Locate the cell with the specified text and output its (X, Y) center coordinate. 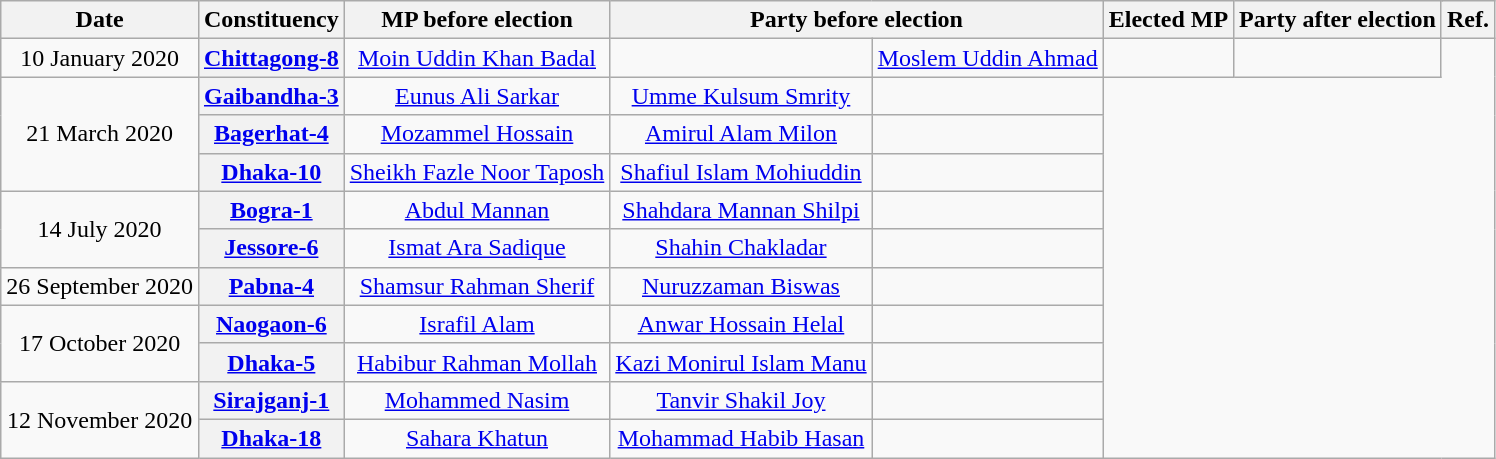
Dhaka-18 (271, 438)
Sheikh Fazle Noor Taposh (477, 172)
Mohammad Habib Hasan (741, 438)
26 September 2020 (100, 286)
14 July 2020 (100, 229)
Nuruzzaman Biswas (741, 286)
Party before election (856, 20)
Habibur Rahman Mollah (477, 362)
17 October 2020 (100, 343)
Naogaon-6 (271, 324)
MP before election (477, 20)
Eunus Ali Sarkar (477, 96)
Anwar Hossain Helal (741, 324)
Pabna-4 (271, 286)
Elected MP (1168, 20)
Ismat Ara Sadique (477, 248)
Shamsur Rahman Sherif (477, 286)
Moin Uddin Khan Badal (477, 58)
Chittagong-8 (271, 58)
Abdul Mannan (477, 210)
Mohammed Nasim (477, 400)
Constituency (271, 20)
Dhaka-10 (271, 172)
Bogra-1 (271, 210)
Amirul Alam Milon (741, 134)
10 January 2020 (100, 58)
Ref. (1468, 20)
Jessore-6 (271, 248)
Gaibandha-3 (271, 96)
Dhaka-5 (271, 362)
Mozammel Hossain (477, 134)
21 March 2020 (100, 134)
Moslem Uddin Ahmad (988, 58)
Sahara Khatun (477, 438)
Shahdara Mannan Shilpi (741, 210)
Shahin Chakladar (741, 248)
Tanvir Shakil Joy (741, 400)
Israfil Alam (477, 324)
Bagerhat-4 (271, 134)
Shafiul Islam Mohiuddin (741, 172)
Kazi Monirul Islam Manu (741, 362)
Umme Kulsum Smrity (741, 96)
Party after election (1338, 20)
12 November 2020 (100, 419)
Date (100, 20)
Sirajganj-1 (271, 400)
